Provide the (x, y) coordinate of the cell's center where the given text is located.  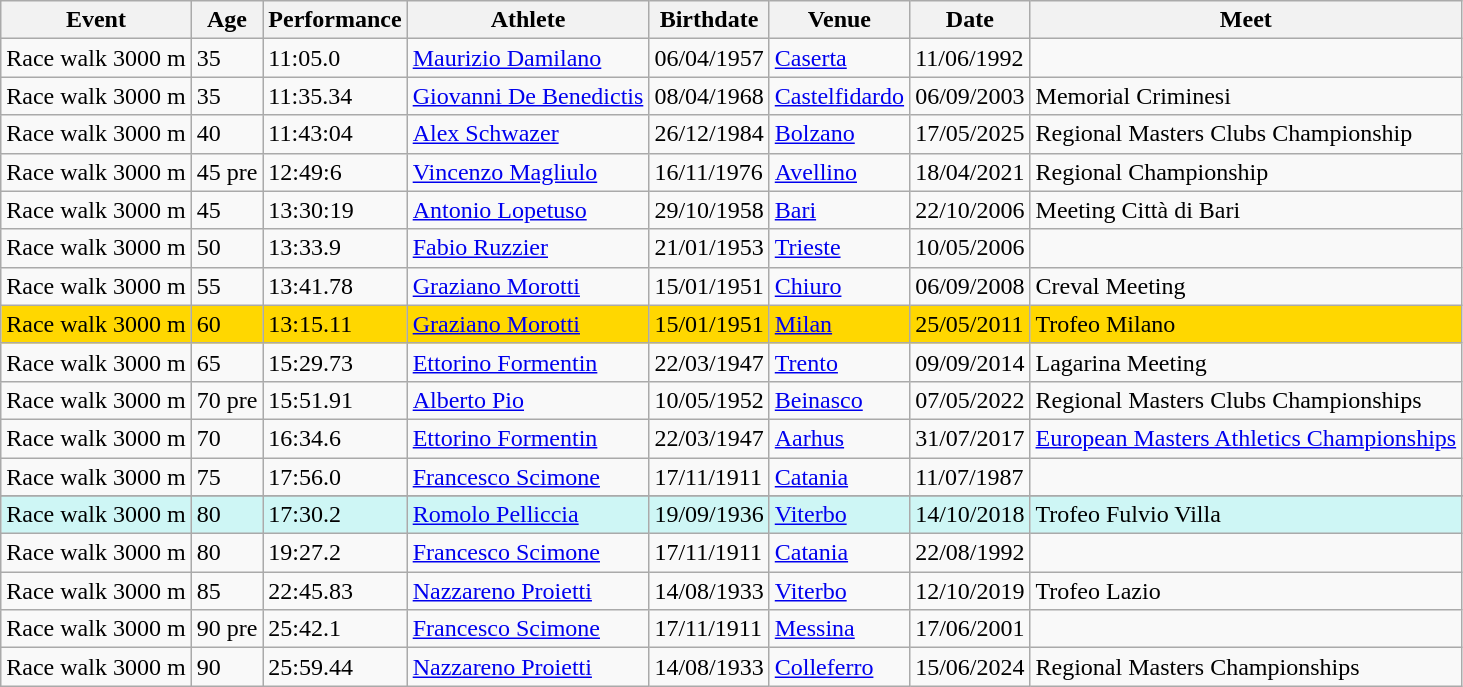
Alex Schwazer (528, 134)
40 (227, 134)
22/08/1992 (970, 553)
Caserta (839, 58)
Vincenzo Magliulo (528, 172)
90 pre (227, 629)
Beinasco (839, 400)
Regional Masters Championships (1246, 667)
Date (970, 20)
22/10/2006 (970, 210)
13:33.9 (335, 248)
25/05/2011 (970, 324)
13:15.11 (335, 324)
85 (227, 591)
Trento (839, 362)
Bolzano (839, 134)
Messina (839, 629)
25:59.44 (335, 667)
Trofeo Lazio (1246, 591)
11:35.34 (335, 96)
19:27.2 (335, 553)
Alberto Pio (528, 400)
Milan (839, 324)
Trofeo Fulvio Villa (1246, 515)
16:34.6 (335, 438)
Chiuro (839, 286)
45 (227, 210)
50 (227, 248)
Aarhus (839, 438)
60 (227, 324)
15:29.73 (335, 362)
14/10/2018 (970, 515)
55 (227, 286)
Bari (839, 210)
08/04/1968 (709, 96)
17/06/2001 (970, 629)
Regional Masters Clubs Championship (1246, 134)
13:41.78 (335, 286)
70 pre (227, 400)
06/04/1957 (709, 58)
Meet (1246, 20)
06/09/2008 (970, 286)
16/11/1976 (709, 172)
13:30:19 (335, 210)
45 pre (227, 172)
European Masters Athletics Championships (1246, 438)
06/09/2003 (970, 96)
11/07/1987 (970, 477)
10/05/1952 (709, 400)
18/04/2021 (970, 172)
Performance (335, 20)
21/01/1953 (709, 248)
70 (227, 438)
Maurizio Damilano (528, 58)
17:56.0 (335, 477)
Trieste (839, 248)
Lagarina Meeting (1246, 362)
Avellino (839, 172)
Colleferro (839, 667)
31/07/2017 (970, 438)
07/05/2022 (970, 400)
29/10/1958 (709, 210)
Regional Championship (1246, 172)
10/05/2006 (970, 248)
Antonio Lopetuso (528, 210)
15:51.91 (335, 400)
65 (227, 362)
19/09/1936 (709, 515)
15/06/2024 (970, 667)
Venue (839, 20)
17/05/2025 (970, 134)
Romolo Pelliccia (528, 515)
Birthdate (709, 20)
Creval Meeting (1246, 286)
75 (227, 477)
12:49:6 (335, 172)
Regional Masters Clubs Championships (1246, 400)
Event (96, 20)
25:42.1 (335, 629)
12/10/2019 (970, 591)
Trofeo Milano (1246, 324)
11/06/1992 (970, 58)
Giovanni De Benedictis (528, 96)
Athlete (528, 20)
Age (227, 20)
Castelfidardo (839, 96)
11:05.0 (335, 58)
17:30.2 (335, 515)
90 (227, 667)
Fabio Ruzzier (528, 248)
Meeting Città di Bari (1246, 210)
26/12/1984 (709, 134)
11:43:04 (335, 134)
Memorial Criminesi (1246, 96)
22:45.83 (335, 591)
09/09/2014 (970, 362)
